Locate the cell with the specified text and output its [X, Y] center coordinate. 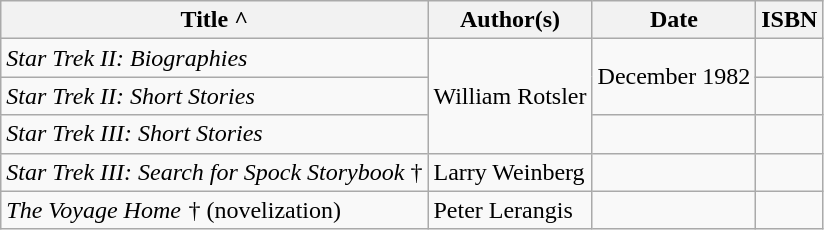
Author(s) [510, 20]
December 1982 [674, 77]
Larry Weinberg [510, 172]
Star Trek III: Search for Spock Storybook † [214, 172]
Peter Lerangis [510, 210]
Star Trek III: Short Stories [214, 134]
Date [674, 20]
Title ^ [214, 20]
The Voyage Home † (novelization) [214, 210]
Star Trek II: Biographies [214, 58]
Star Trek II: Short Stories [214, 96]
ISBN [790, 20]
William Rotsler [510, 96]
